Determine the (x, y) coordinate at the center of the cell enclosing the given text.  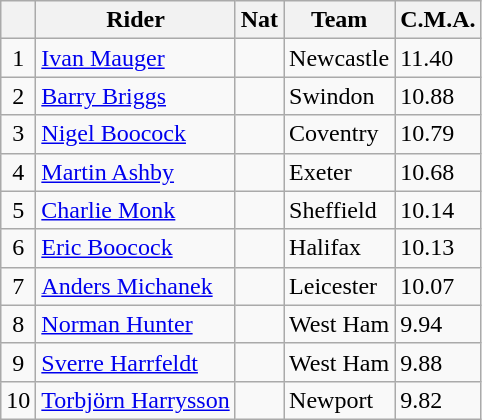
3 (18, 134)
4 (18, 172)
9.94 (438, 324)
Sverre Harrfeldt (136, 362)
Sheffield (340, 210)
Martin Ashby (136, 172)
Newcastle (340, 58)
Torbjörn Harrysson (136, 400)
Nigel Boocock (136, 134)
Halifax (340, 248)
1 (18, 58)
Nat (259, 20)
6 (18, 248)
10.14 (438, 210)
Norman Hunter (136, 324)
C.M.A. (438, 20)
11.40 (438, 58)
Anders Michanek (136, 286)
7 (18, 286)
Team (340, 20)
Swindon (340, 96)
Leicester (340, 286)
8 (18, 324)
Rider (136, 20)
Ivan Mauger (136, 58)
10.07 (438, 286)
2 (18, 96)
5 (18, 210)
Exeter (340, 172)
10.68 (438, 172)
Newport (340, 400)
Eric Boocock (136, 248)
Coventry (340, 134)
9.82 (438, 400)
10 (18, 400)
Barry Briggs (136, 96)
10.13 (438, 248)
Charlie Monk (136, 210)
9.88 (438, 362)
9 (18, 362)
10.88 (438, 96)
10.79 (438, 134)
